From the cell containing the given text, extract its center point as (X, Y) coordinate. 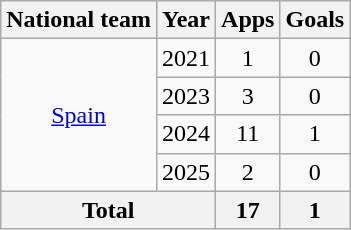
Apps (248, 20)
3 (248, 96)
2 (248, 172)
11 (248, 134)
2025 (186, 172)
17 (248, 210)
Goals (315, 20)
Total (108, 210)
2024 (186, 134)
Spain (79, 115)
National team (79, 20)
Year (186, 20)
2023 (186, 96)
2021 (186, 58)
